Pinpoint the cell where the given text exists, returning its [x, y] midpoint coordinate. 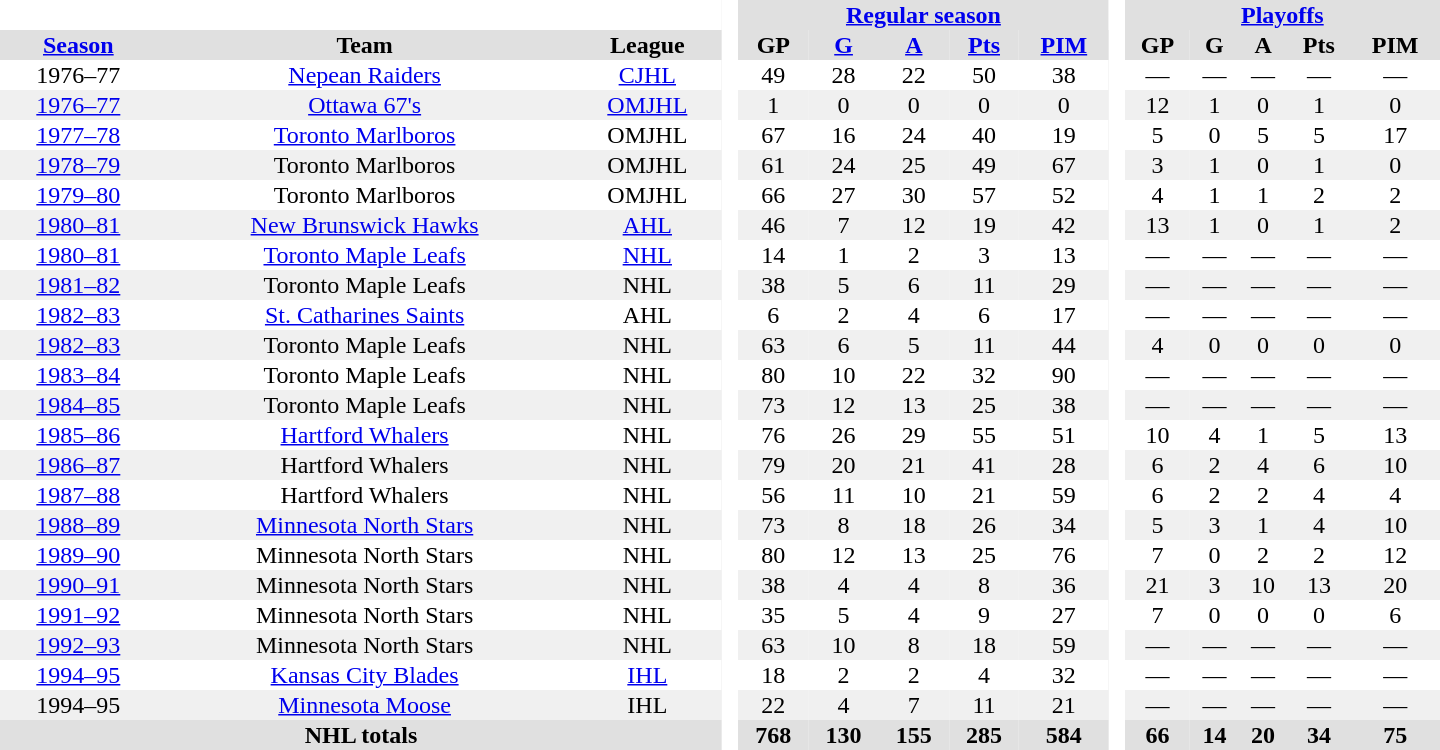
79 [773, 465]
1985–86 [78, 435]
Season [78, 45]
130 [843, 735]
Regular season [923, 15]
44 [1064, 345]
9 [984, 615]
1986–87 [78, 465]
56 [773, 495]
1989–90 [78, 555]
Minnesota Moose [365, 705]
1990–91 [78, 585]
League [648, 45]
Nepean Raiders [365, 75]
Playoffs [1282, 15]
40 [984, 135]
46 [773, 225]
90 [1064, 375]
1992–93 [78, 645]
NHL totals [361, 735]
285 [984, 735]
55 [984, 435]
1988–89 [78, 525]
1979–80 [78, 195]
30 [914, 195]
1981–82 [78, 285]
1983–84 [78, 375]
584 [1064, 735]
57 [984, 195]
51 [1064, 435]
CJHL [648, 75]
42 [1064, 225]
35 [773, 615]
Ottawa 67's [365, 105]
1977–78 [78, 135]
St. Catharines Saints [365, 315]
52 [1064, 195]
36 [1064, 585]
16 [843, 135]
75 [1395, 735]
Kansas City Blades [365, 675]
155 [914, 735]
61 [773, 165]
768 [773, 735]
1987–88 [78, 495]
50 [984, 75]
Team [365, 45]
1984–85 [78, 405]
New Brunswick Hawks [365, 225]
1991–92 [78, 615]
1978–79 [78, 165]
41 [984, 465]
